From the cell containing the given text, extract its center point as (X, Y) coordinate. 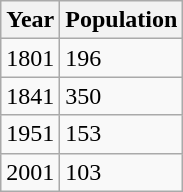
Year (30, 20)
153 (122, 134)
Population (122, 20)
1801 (30, 58)
103 (122, 172)
196 (122, 58)
1841 (30, 96)
350 (122, 96)
2001 (30, 172)
1951 (30, 134)
